Detect which cell encompasses the target text, then output its (x, y) center coordinate. 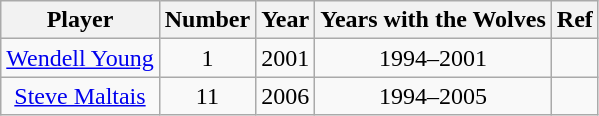
Steve Maltais (80, 96)
1994–2005 (434, 96)
2001 (286, 58)
Years with the Wolves (434, 20)
Player (80, 20)
Number (207, 20)
1994–2001 (434, 58)
Year (286, 20)
2006 (286, 96)
Ref (574, 20)
11 (207, 96)
1 (207, 58)
Wendell Young (80, 58)
